Search for the cell housing the specified text and yield its [x, y] center coordinate. 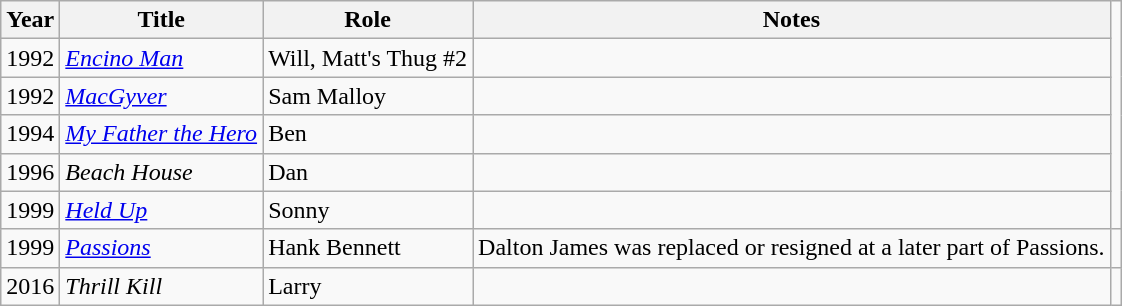
Held Up [162, 210]
Sam Malloy [368, 96]
Hank Bennett [368, 248]
Notes [792, 20]
Title [162, 20]
MacGyver [162, 96]
Ben [368, 134]
Encino Man [162, 58]
Thrill Kill [162, 286]
1996 [30, 172]
Sonny [368, 210]
Passions [162, 248]
My Father the Hero [162, 134]
Dan [368, 172]
Year [30, 20]
Dalton James was replaced or resigned at a later part of Passions. [792, 248]
1994 [30, 134]
Beach House [162, 172]
2016 [30, 286]
Will, Matt's Thug #2 [368, 58]
Role [368, 20]
Larry [368, 286]
